Extract the [X, Y] coordinate from the center of the cell holding the provided text.  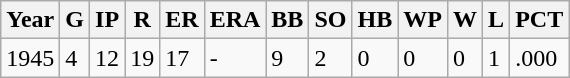
4 [75, 58]
19 [142, 58]
ERA [235, 20]
ER [182, 20]
IP [108, 20]
R [142, 20]
- [235, 58]
WP [423, 20]
12 [108, 58]
2 [330, 58]
HB [375, 20]
1945 [30, 58]
L [496, 20]
Year [30, 20]
W [464, 20]
1 [496, 58]
SO [330, 20]
PCT [540, 20]
.000 [540, 58]
9 [288, 58]
17 [182, 58]
BB [288, 20]
G [75, 20]
